Return [X, Y] of the center of cell containing provided text 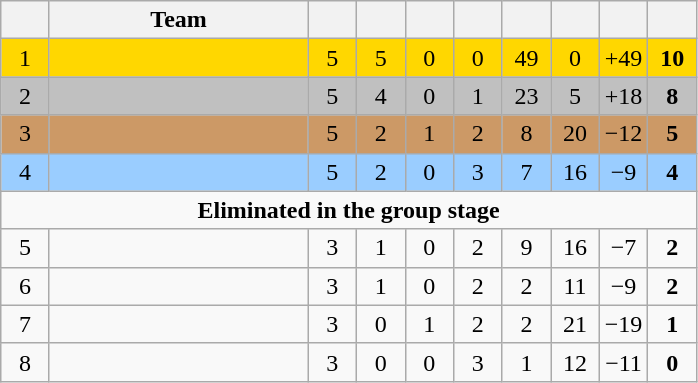
−11 [624, 362]
Eliminated in the group stage [349, 210]
−7 [624, 248]
12 [576, 362]
23 [526, 96]
+49 [624, 58]
−19 [624, 324]
+18 [624, 96]
11 [576, 286]
49 [526, 58]
20 [576, 134]
−12 [624, 134]
9 [526, 248]
Team [178, 20]
6 [26, 286]
21 [576, 324]
10 [672, 58]
